Extract the (X, Y) coordinate from the center of the cell holding the provided text.  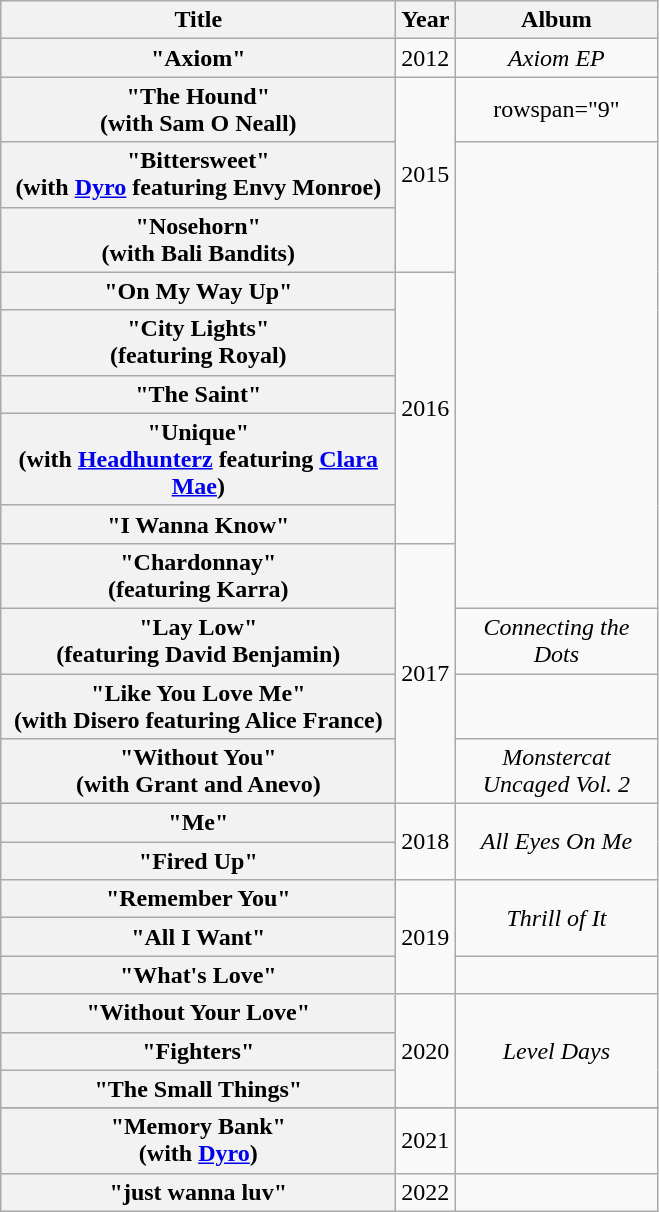
"The Small Things" (198, 1089)
Axiom EP (556, 58)
Title (198, 20)
"Nosehorn" (with Bali Bandits) (198, 240)
2017 (426, 673)
Year (426, 20)
2019 (426, 937)
"Bittersweet" (with Dyro featuring Envy Monroe) (198, 174)
"What's Love" (198, 975)
2021 (426, 1140)
2012 (426, 58)
Album (556, 20)
"Axiom" (198, 58)
Level Days (556, 1051)
"Me" (198, 823)
"The Saint" (198, 394)
"Fired Up" (198, 861)
"City Lights" (featuring Royal) (198, 342)
"Memory Bank" (with Dyro) (198, 1140)
"Lay Low" (featuring David Benjamin) (198, 640)
"On My Way Up" (198, 291)
"Unique" (with Headhunterz featuring Clara Mae) (198, 459)
"just wanna luv" (198, 1192)
2015 (426, 174)
2018 (426, 842)
"Without You" (with Grant and Anevo) (198, 772)
rowspan="9" (556, 110)
"Without Your Love" (198, 1013)
Monstercat Uncaged Vol. 2 (556, 772)
All Eyes On Me (556, 842)
"All I Want" (198, 937)
"The Hound" (with Sam O Neall) (198, 110)
"Remember You" (198, 899)
Thrill of It (556, 918)
2016 (426, 408)
2022 (426, 1192)
"Chardonnay" (featuring Karra) (198, 576)
"Like You Love Me" (with Disero featuring Alice France) (198, 706)
2020 (426, 1051)
"I Wanna Know" (198, 524)
Connecting the Dots (556, 640)
"Fighters" (198, 1051)
